Determine the (X, Y) coordinate at the center of the cell enclosing the given text.  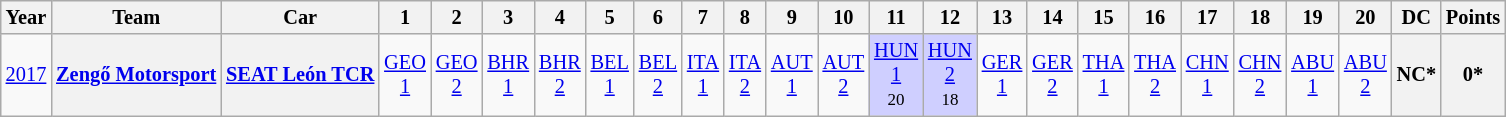
7 (703, 17)
GEO2 (457, 75)
15 (1104, 17)
2017 (26, 75)
Points (1473, 17)
HUN218 (950, 75)
ABU1 (1312, 75)
ABU2 (1366, 75)
9 (792, 17)
BHR1 (508, 75)
18 (1260, 17)
GER1 (1002, 75)
16 (1155, 17)
5 (610, 17)
CHN2 (1260, 75)
Team (136, 17)
1 (405, 17)
11 (896, 17)
HUN120 (896, 75)
17 (1208, 17)
BEL2 (658, 75)
AUT1 (792, 75)
Zengő Motorsport (136, 75)
BHR2 (560, 75)
20 (1366, 17)
NC* (1416, 75)
Year (26, 17)
THA2 (1155, 75)
2 (457, 17)
6 (658, 17)
THA1 (1104, 75)
19 (1312, 17)
3 (508, 17)
GER2 (1052, 75)
14 (1052, 17)
CHN1 (1208, 75)
12 (950, 17)
Car (300, 17)
0* (1473, 75)
8 (745, 17)
SEAT León TCR (300, 75)
DC (1416, 17)
ITA2 (745, 75)
GEO1 (405, 75)
4 (560, 17)
13 (1002, 17)
BEL1 (610, 75)
AUT2 (844, 75)
ITA1 (703, 75)
10 (844, 17)
